Search for the cell housing the specified text and yield its [x, y] center coordinate. 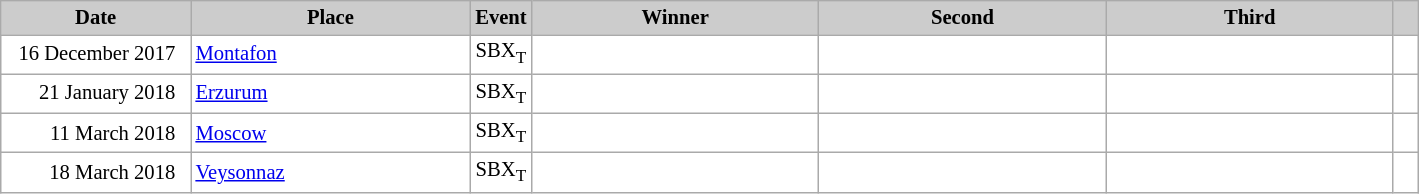
21 January 2018 [96, 94]
Event [500, 17]
Veysonnaz [330, 172]
16 December 2017 [96, 54]
Date [96, 17]
Erzurum [330, 94]
18 March 2018 [96, 172]
11 March 2018 [96, 132]
Second [962, 17]
Moscow [330, 132]
Montafon [330, 54]
Winner [676, 17]
Third [1250, 17]
Place [330, 17]
